Capture the cell that displays the provided text and extract its [X, Y] central coordinate. 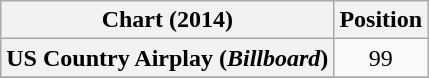
Position [381, 20]
US Country Airplay (Billboard) [168, 58]
99 [381, 58]
Chart (2014) [168, 20]
